Find where the given text appears and provide that cell's center as (x, y) coordinate. 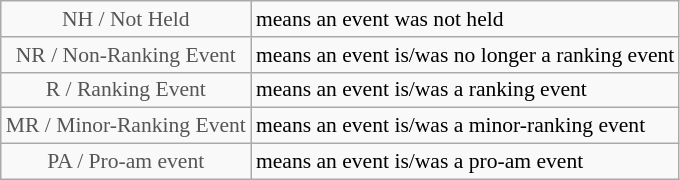
means an event was not held (466, 19)
means an event is/was a minor-ranking event (466, 126)
NH / Not Held (126, 19)
NR / Non-Ranking Event (126, 55)
PA / Pro-am event (126, 162)
means an event is/was a pro-am event (466, 162)
R / Ranking Event (126, 90)
means an event is/was a ranking event (466, 90)
MR / Minor-Ranking Event (126, 126)
means an event is/was no longer a ranking event (466, 55)
